Scan for the cell matching the given text and deliver its (x, y) coordinate at center. 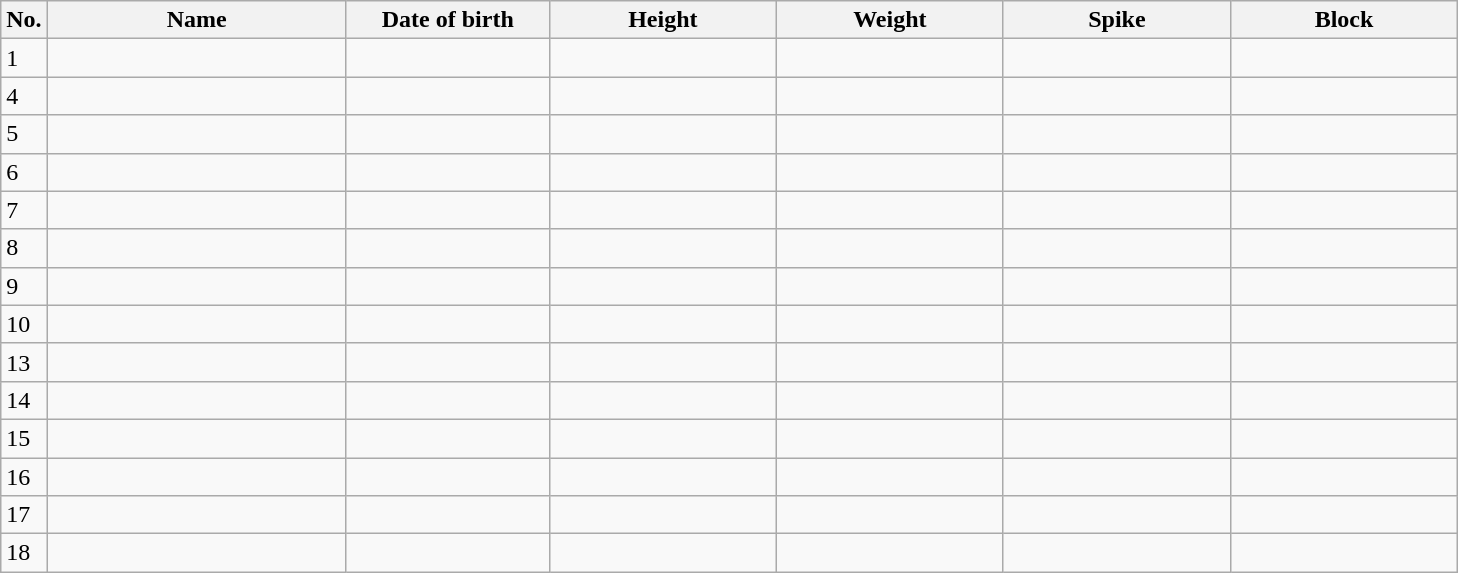
16 (24, 477)
Date of birth (448, 20)
9 (24, 286)
10 (24, 324)
17 (24, 515)
7 (24, 210)
8 (24, 248)
Block (1344, 20)
1 (24, 58)
15 (24, 438)
4 (24, 96)
14 (24, 400)
6 (24, 172)
18 (24, 553)
13 (24, 362)
Height (662, 20)
5 (24, 134)
Weight (890, 20)
Spike (1116, 20)
Name (196, 20)
No. (24, 20)
